Return the (x, y) coordinate for the center point of the cell that contains the specified text.  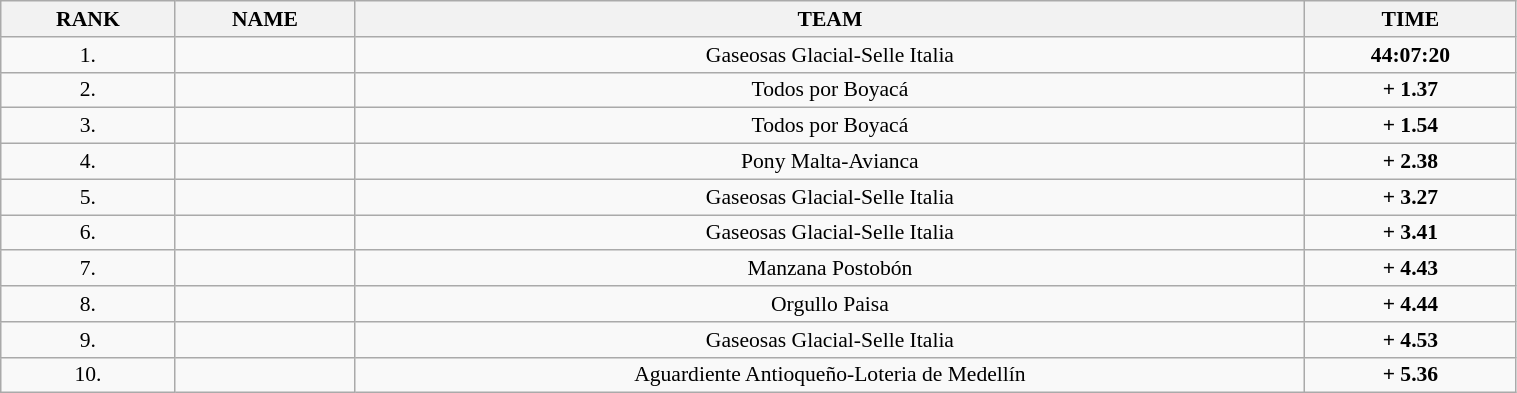
+ 3.41 (1410, 233)
3. (88, 126)
+ 5.36 (1410, 375)
44:07:20 (1410, 55)
TIME (1410, 19)
Aguardiente Antioqueño-Loteria de Medellín (830, 375)
9. (88, 340)
RANK (88, 19)
Pony Malta-Avianca (830, 162)
NAME (265, 19)
2. (88, 90)
TEAM (830, 19)
6. (88, 233)
+ 4.44 (1410, 304)
10. (88, 375)
+ 3.27 (1410, 197)
8. (88, 304)
4. (88, 162)
5. (88, 197)
1. (88, 55)
+ 4.43 (1410, 269)
7. (88, 269)
+ 2.38 (1410, 162)
+ 4.53 (1410, 340)
Orgullo Paisa (830, 304)
+ 1.37 (1410, 90)
+ 1.54 (1410, 126)
Manzana Postobón (830, 269)
